Locate the cell with the specified text and output its (x, y) center coordinate. 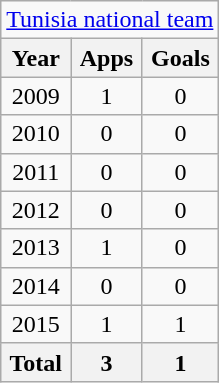
3 (106, 362)
Goals (180, 58)
2011 (36, 172)
Tunisia national team (110, 20)
Year (36, 58)
Total (36, 362)
2010 (36, 134)
2009 (36, 96)
2013 (36, 248)
Apps (106, 58)
2015 (36, 324)
2012 (36, 210)
2014 (36, 286)
